Search for the cell housing the specified text and yield its (X, Y) center coordinate. 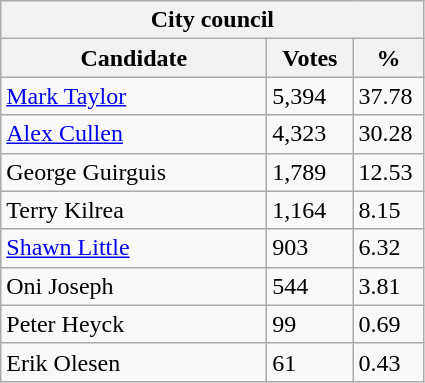
1,164 (310, 210)
Alex Cullen (134, 134)
5,394 (310, 96)
Shawn Little (134, 248)
99 (310, 324)
903 (310, 248)
Terry Kilrea (134, 210)
12.53 (388, 172)
% (388, 58)
0.43 (388, 362)
30.28 (388, 134)
6.32 (388, 248)
Votes (310, 58)
37.78 (388, 96)
Peter Heyck (134, 324)
544 (310, 286)
Candidate (134, 58)
City council (212, 20)
1,789 (310, 172)
3.81 (388, 286)
8.15 (388, 210)
0.69 (388, 324)
4,323 (310, 134)
George Guirguis (134, 172)
61 (310, 362)
Mark Taylor (134, 96)
Erik Olesen (134, 362)
Oni Joseph (134, 286)
